Pinpoint the cell where the given text exists, returning its (x, y) midpoint coordinate. 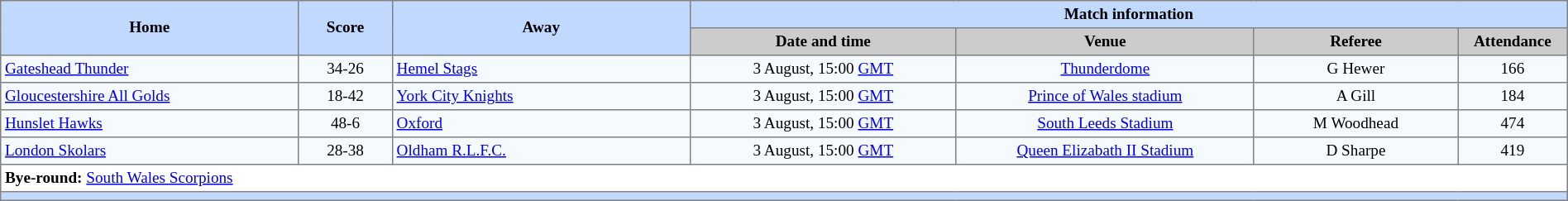
D Sharpe (1355, 151)
Referee (1355, 41)
G Hewer (1355, 69)
York City Knights (541, 96)
Bye-round: South Wales Scorpions (784, 179)
Oldham R.L.F.C. (541, 151)
Attendance (1513, 41)
28-38 (346, 151)
Thunderdome (1105, 69)
M Woodhead (1355, 124)
A Gill (1355, 96)
South Leeds Stadium (1105, 124)
Oxford (541, 124)
419 (1513, 151)
Prince of Wales stadium (1105, 96)
34-26 (346, 69)
184 (1513, 96)
166 (1513, 69)
Match information (1128, 15)
Hunslet Hawks (150, 124)
Hemel Stags (541, 69)
48-6 (346, 124)
Venue (1105, 41)
474 (1513, 124)
Queen Elizabath II Stadium (1105, 151)
London Skolars (150, 151)
18-42 (346, 96)
Gateshead Thunder (150, 69)
Date and time (823, 41)
Home (150, 28)
Score (346, 28)
Gloucestershire All Golds (150, 96)
Away (541, 28)
